Pinpoint the cell where the given text exists, returning its (x, y) midpoint coordinate. 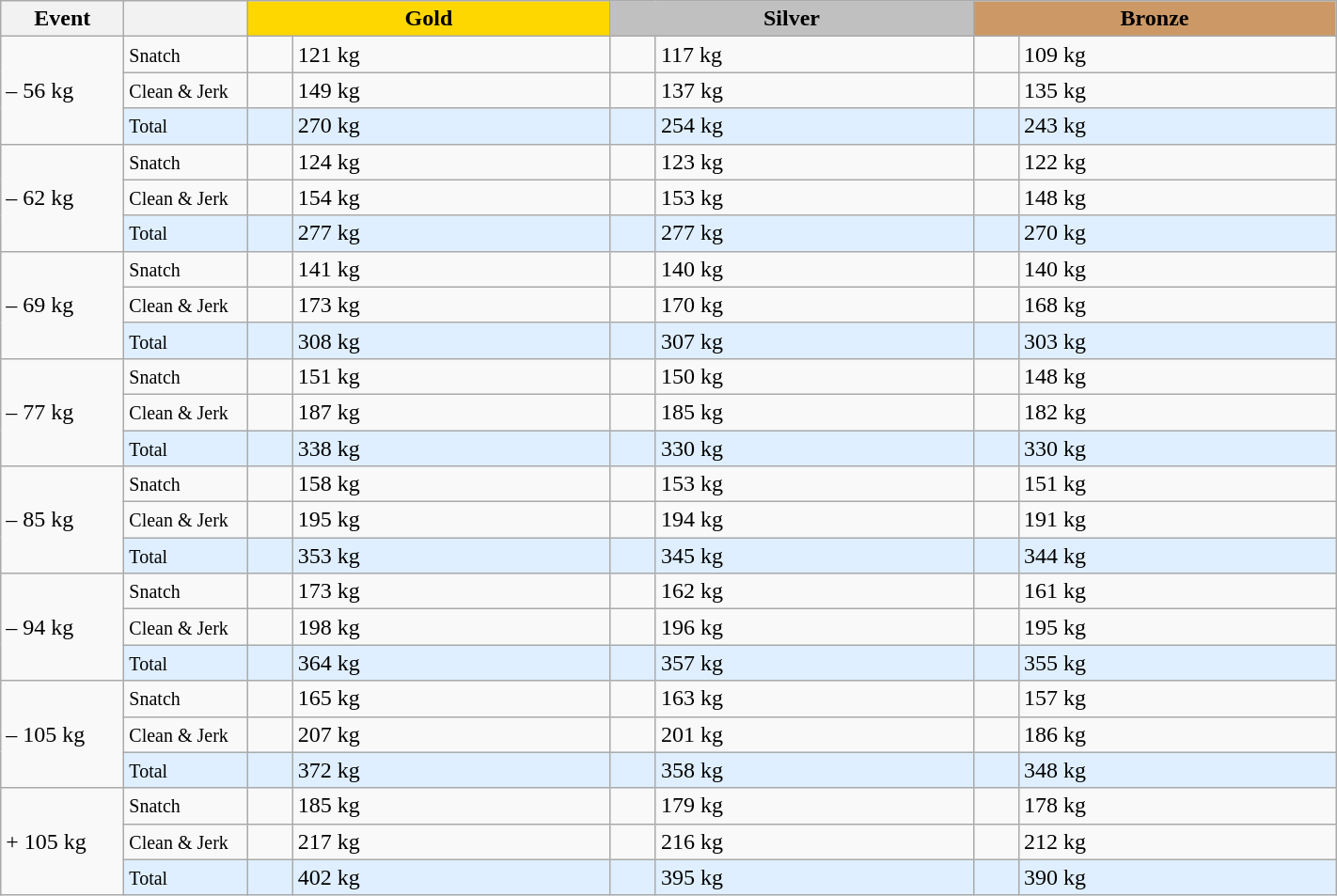
+ 105 kg (62, 841)
390 kg (1177, 877)
– 69 kg (62, 305)
141 kg (451, 269)
243 kg (1177, 126)
– 105 kg (62, 734)
122 kg (1177, 162)
254 kg (814, 126)
Gold (429, 19)
395 kg (814, 877)
– 85 kg (62, 520)
186 kg (1177, 734)
162 kg (814, 591)
– 94 kg (62, 627)
303 kg (1177, 340)
307 kg (814, 340)
308 kg (451, 340)
137 kg (814, 90)
198 kg (451, 627)
187 kg (451, 412)
Bronze (1155, 19)
212 kg (1177, 841)
217 kg (451, 841)
Silver (792, 19)
150 kg (814, 376)
402 kg (451, 877)
348 kg (1177, 770)
191 kg (1177, 520)
149 kg (451, 90)
216 kg (814, 841)
182 kg (1177, 412)
179 kg (814, 806)
194 kg (814, 520)
358 kg (814, 770)
– 56 kg (62, 90)
109 kg (1177, 55)
161 kg (1177, 591)
372 kg (451, 770)
178 kg (1177, 806)
364 kg (451, 663)
– 62 kg (62, 197)
357 kg (814, 663)
170 kg (814, 305)
121 kg (451, 55)
345 kg (814, 556)
338 kg (451, 448)
355 kg (1177, 663)
154 kg (451, 197)
163 kg (814, 699)
135 kg (1177, 90)
158 kg (451, 484)
168 kg (1177, 305)
207 kg (451, 734)
– 77 kg (62, 412)
344 kg (1177, 556)
Event (62, 19)
124 kg (451, 162)
165 kg (451, 699)
123 kg (814, 162)
196 kg (814, 627)
157 kg (1177, 699)
117 kg (814, 55)
201 kg (814, 734)
353 kg (451, 556)
